Return the [X, Y] coordinate for the center point of the cell that contains the specified text.  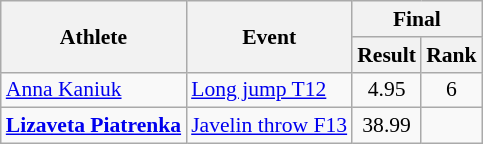
Athlete [94, 36]
Long jump T12 [269, 90]
38.99 [386, 126]
Final [416, 19]
Rank [452, 55]
Anna Kaniuk [94, 90]
4.95 [386, 90]
6 [452, 90]
Lizaveta Piatrenka [94, 126]
Event [269, 36]
Javelin throw F13 [269, 126]
Result [386, 55]
